Pinpoint the cell where the given text exists, returning its (X, Y) midpoint coordinate. 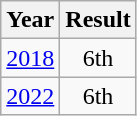
2022 (30, 96)
2018 (30, 58)
Result (98, 20)
Year (30, 20)
